Scan for the cell matching the given text and deliver its [x, y] coordinate at center. 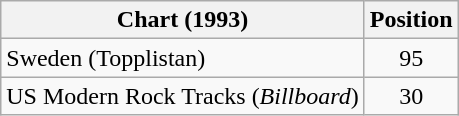
Chart (1993) [183, 20]
US Modern Rock Tracks (Billboard) [183, 96]
Sweden (Topplistan) [183, 58]
30 [411, 96]
Position [411, 20]
95 [411, 58]
